From the cell containing the given text, extract its center point as [x, y] coordinate. 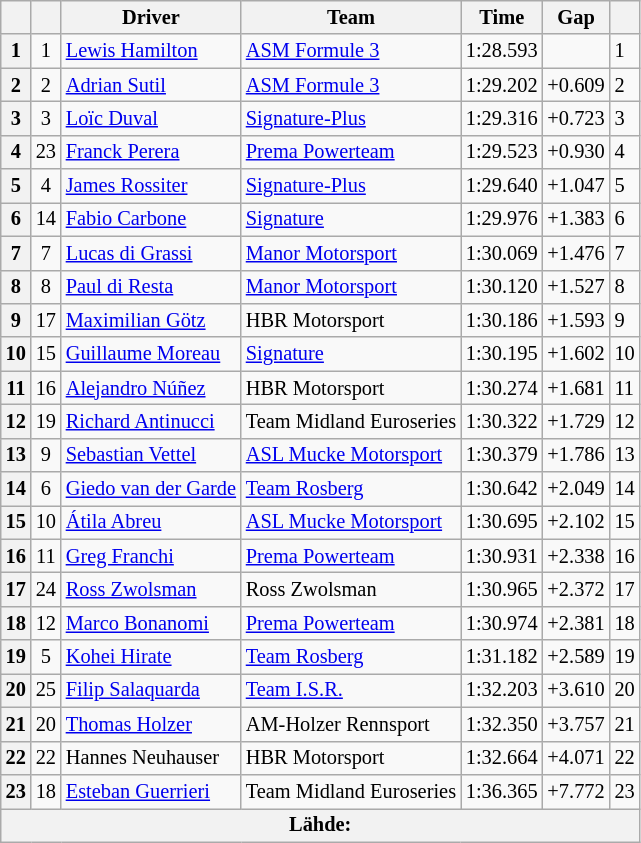
24 [46, 589]
1:30.069 [502, 253]
Driver [151, 17]
1:29.523 [502, 152]
Giedo van der Garde [151, 489]
+1.786 [576, 455]
Hannes Neuhauser [151, 758]
Guillaume Moreau [151, 354]
1:30.931 [502, 556]
Richard Antinucci [151, 421]
25 [46, 690]
Kohei Hirate [151, 657]
+1.047 [576, 186]
1:30.120 [502, 287]
1:30.274 [502, 388]
Lähde: [320, 825]
+2.381 [576, 623]
Thomas Holzer [151, 724]
Franck Perera [151, 152]
Lucas di Grassi [151, 253]
+0.930 [576, 152]
+4.071 [576, 758]
Loïc Duval [151, 118]
AM-Holzer Rennsport [351, 724]
Filip Salaquarda [151, 690]
+2.338 [576, 556]
1:32.350 [502, 724]
1:30.322 [502, 421]
1:30.965 [502, 589]
Team [351, 17]
+2.102 [576, 522]
1:30.695 [502, 522]
Team I.S.R. [351, 690]
+1.527 [576, 287]
Maximilian Götz [151, 320]
+1.383 [576, 219]
1:30.974 [502, 623]
Esteban Guerrieri [151, 791]
Fabio Carbone [151, 219]
+2.589 [576, 657]
1:29.202 [502, 85]
+3.610 [576, 690]
+0.723 [576, 118]
Sebastian Vettel [151, 455]
1:30.379 [502, 455]
1:32.664 [502, 758]
Marco Bonanomi [151, 623]
1:30.642 [502, 489]
+2.372 [576, 589]
1:31.182 [502, 657]
Lewis Hamilton [151, 51]
1:30.195 [502, 354]
1:29.640 [502, 186]
1:36.365 [502, 791]
+1.593 [576, 320]
1:30.186 [502, 320]
Greg Franchi [151, 556]
Adrian Sutil [151, 85]
Átila Abreu [151, 522]
+1.729 [576, 421]
Paul di Resta [151, 287]
+0.609 [576, 85]
1:29.976 [502, 219]
+1.602 [576, 354]
1:32.203 [502, 690]
+7.772 [576, 791]
1:29.316 [502, 118]
Time [502, 17]
+1.476 [576, 253]
Gap [576, 17]
James Rossiter [151, 186]
+3.757 [576, 724]
+2.049 [576, 489]
Alejandro Núñez [151, 388]
+1.681 [576, 388]
1:28.593 [502, 51]
